Extract the [x, y] coordinate from the center of the cell holding the provided text.  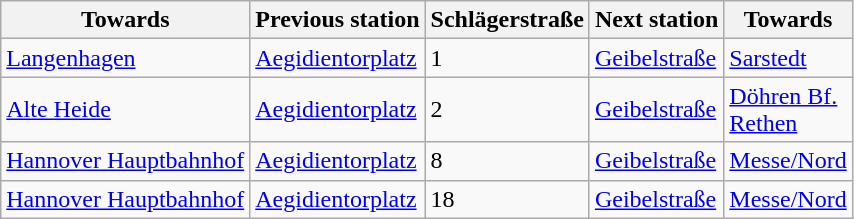
Döhren Bf.Rethen [788, 110]
2 [507, 110]
18 [507, 199]
Next station [656, 20]
8 [507, 161]
Schlägerstraße [507, 20]
Previous station [338, 20]
Langenhagen [126, 58]
Sarstedt [788, 58]
1 [507, 58]
Alte Heide [126, 110]
